Extract the (x, y) coordinate from the center of the cell holding the provided text.  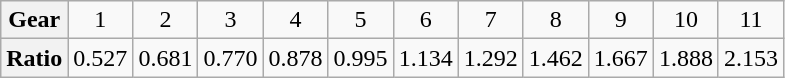
2 (166, 20)
8 (556, 20)
1.462 (556, 58)
0.770 (230, 58)
0.681 (166, 58)
0.995 (360, 58)
0.878 (296, 58)
6 (426, 20)
5 (360, 20)
1.667 (620, 58)
Ratio (34, 58)
1.292 (490, 58)
Gear (34, 20)
11 (750, 20)
1 (100, 20)
1.134 (426, 58)
2.153 (750, 58)
0.527 (100, 58)
1.888 (686, 58)
7 (490, 20)
4 (296, 20)
9 (620, 20)
3 (230, 20)
10 (686, 20)
